Output the [x, y] coordinate of the center of the cell containing the given text.  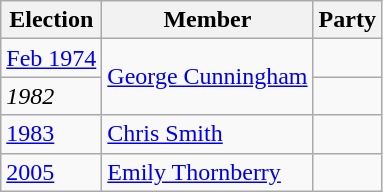
1983 [52, 134]
Member [208, 20]
Feb 1974 [52, 58]
Party [347, 20]
1982 [52, 96]
2005 [52, 172]
Election [52, 20]
George Cunningham [208, 77]
Emily Thornberry [208, 172]
Chris Smith [208, 134]
